Locate the cell with the specified text and output its (x, y) center coordinate. 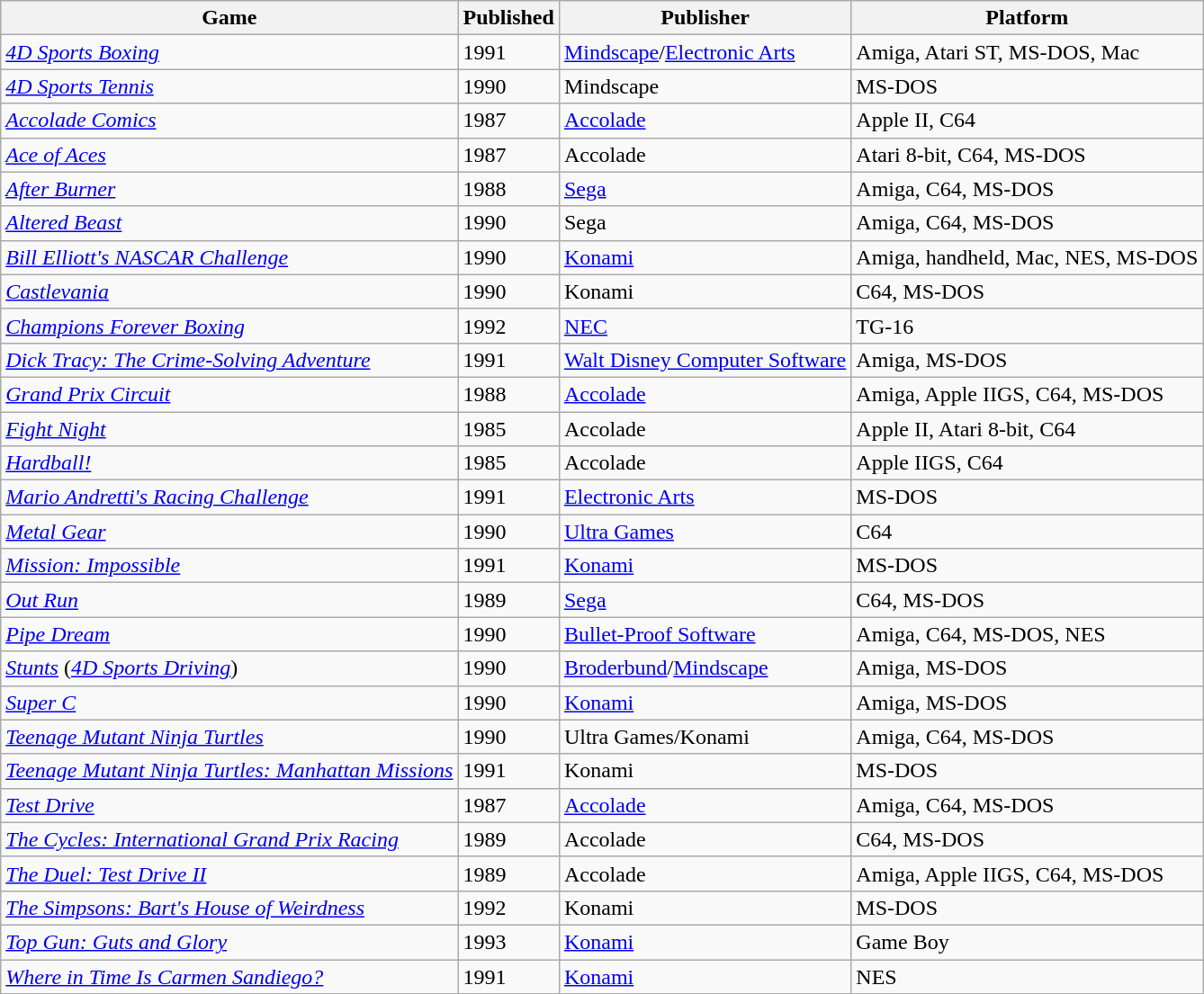
Grand Prix Circuit (229, 394)
Published (508, 18)
Metal Gear (229, 532)
Walt Disney Computer Software (705, 360)
TG-16 (1028, 326)
Ultra Games/Konami (705, 737)
Amiga, Atari ST, MS-DOS, Mac (1028, 52)
Champions Forever Boxing (229, 326)
Game (229, 18)
Mindscape (705, 86)
Amiga, handheld, Mac, NES, MS-DOS (1028, 257)
Publisher (705, 18)
Electronic Arts (705, 497)
Fight Night (229, 429)
Test Drive (229, 805)
Amiga, C64, MS-DOS, NES (1028, 634)
Teenage Mutant Ninja Turtles (229, 737)
NEC (705, 326)
Where in Time Is Carmen Sandiego? (229, 976)
Apple II, C64 (1028, 121)
1993 (508, 942)
Teenage Mutant Ninja Turtles: Manhattan Missions (229, 771)
Platform (1028, 18)
4D Sports Tennis (229, 86)
Atari 8-bit, C64, MS-DOS (1028, 155)
C64 (1028, 532)
Mission: Impossible (229, 566)
Apple II, Atari 8-bit, C64 (1028, 429)
Game Boy (1028, 942)
4D Sports Boxing (229, 52)
Hardball! (229, 463)
The Duel: Test Drive II (229, 873)
After Burner (229, 189)
Dick Tracy: The Crime-Solving Adventure (229, 360)
Ace of Aces (229, 155)
Super C (229, 703)
The Simpsons: Bart's House of Weirdness (229, 908)
Broderbund/Mindscape (705, 668)
Out Run (229, 600)
NES (1028, 976)
Bullet-Proof Software (705, 634)
Bill Elliott's NASCAR Challenge (229, 257)
Mario Andretti's Racing Challenge (229, 497)
Castlevania (229, 291)
Ultra Games (705, 532)
Accolade Comics (229, 121)
Apple IIGS, C64 (1028, 463)
Altered Beast (229, 223)
Pipe Dream (229, 634)
Mindscape/Electronic Arts (705, 52)
The Cycles: International Grand Prix Racing (229, 839)
Top Gun: Guts and Glory (229, 942)
Stunts (4D Sports Driving) (229, 668)
